Detect which cell encompasses the target text, then output its (X, Y) center coordinate. 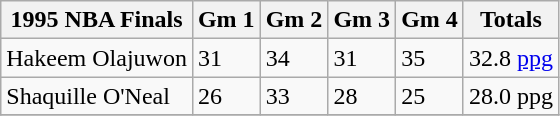
26 (226, 96)
33 (294, 96)
Gm 3 (362, 20)
Gm 1 (226, 20)
25 (430, 96)
35 (430, 58)
28 (362, 96)
Hakeem Olajuwon (97, 58)
Shaquille O'Neal (97, 96)
Gm 4 (430, 20)
Gm 2 (294, 20)
34 (294, 58)
Totals (510, 20)
32.8 ppg (510, 58)
1995 NBA Finals (97, 20)
28.0 ppg (510, 96)
